Return the [x, y] coordinate for the center point of the cell that contains the specified text.  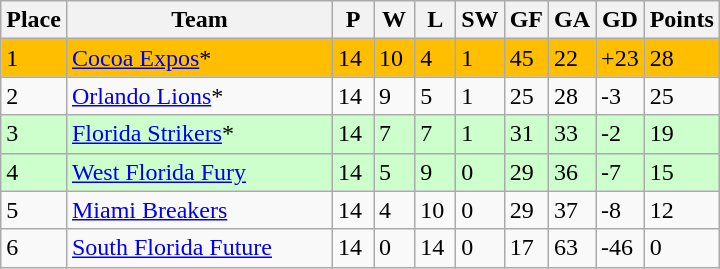
45 [526, 58]
6 [34, 248]
West Florida Fury [199, 172]
15 [682, 172]
19 [682, 134]
-3 [620, 96]
SW [480, 20]
L [436, 20]
Orlando Lions* [199, 96]
31 [526, 134]
17 [526, 248]
-8 [620, 210]
Miami Breakers [199, 210]
2 [34, 96]
P [354, 20]
Cocoa Expos* [199, 58]
33 [572, 134]
Place [34, 20]
36 [572, 172]
W [394, 20]
Team [199, 20]
3 [34, 134]
South Florida Future [199, 248]
GD [620, 20]
GA [572, 20]
-7 [620, 172]
12 [682, 210]
-46 [620, 248]
+23 [620, 58]
-2 [620, 134]
63 [572, 248]
22 [572, 58]
GF [526, 20]
Florida Strikers* [199, 134]
Points [682, 20]
37 [572, 210]
